Identify which cell holds the provided text, then report its (X, Y) central coordinate. 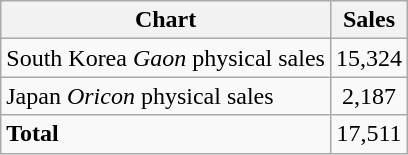
Chart (166, 20)
South Korea Gaon physical sales (166, 58)
2,187 (368, 96)
17,511 (368, 134)
Japan Oricon physical sales (166, 96)
15,324 (368, 58)
Sales (368, 20)
Total (166, 134)
